Return (x, y) of the center of cell containing provided text 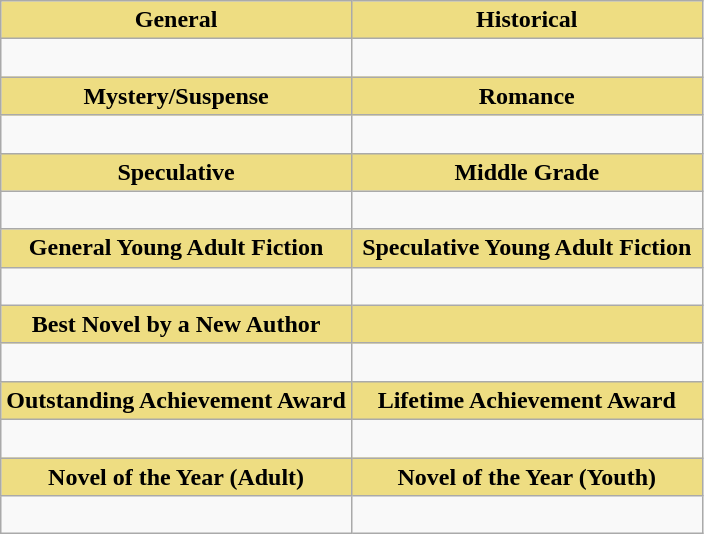
Speculative Young Adult Fiction (526, 248)
Historical (526, 20)
Speculative (176, 172)
Novel of the Year (Adult) (176, 477)
General (176, 20)
General Young Adult Fiction (176, 248)
Mystery/Suspense (176, 96)
Outstanding Achievement Award (176, 400)
Best Novel by a New Author (176, 324)
Romance (526, 96)
Middle Grade (526, 172)
Lifetime Achievement Award (526, 400)
Novel of the Year (Youth) (526, 477)
